Capture the cell that displays the provided text and extract its (x, y) central coordinate. 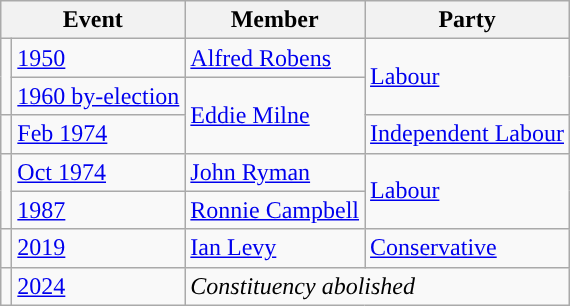
Ronnie Campbell (275, 210)
Independent Labour (468, 134)
Oct 1974 (98, 172)
Eddie Milne (275, 115)
2024 (98, 286)
Feb 1974 (98, 134)
John Ryman (275, 172)
Constituency abolished (378, 286)
1950 (98, 58)
Conservative (468, 248)
Event (93, 20)
Party (468, 20)
Ian Levy (275, 248)
Member (275, 20)
Alfred Robens (275, 58)
1987 (98, 210)
1960 by-election (98, 96)
2019 (98, 248)
